Return (X, Y) of the center of cell containing provided text 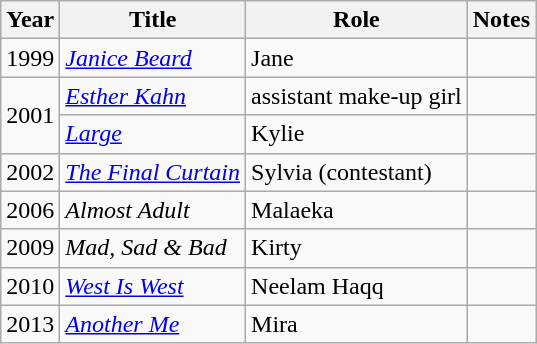
The Final Curtain (153, 172)
2002 (30, 172)
Esther Kahn (153, 96)
2013 (30, 324)
2010 (30, 286)
Janice Beard (153, 58)
Malaeka (357, 210)
Almost Adult (153, 210)
assistant make-up girl (357, 96)
Year (30, 20)
Mad, Sad & Bad (153, 248)
2006 (30, 210)
Another Me (153, 324)
Large (153, 134)
Notes (501, 20)
West Is West (153, 286)
2009 (30, 248)
Jane (357, 58)
1999 (30, 58)
2001 (30, 115)
Neelam Haqq (357, 286)
Sylvia (contestant) (357, 172)
Title (153, 20)
Kirty (357, 248)
Kylie (357, 134)
Role (357, 20)
Mira (357, 324)
